Detect which cell encompasses the target text, then output its (X, Y) center coordinate. 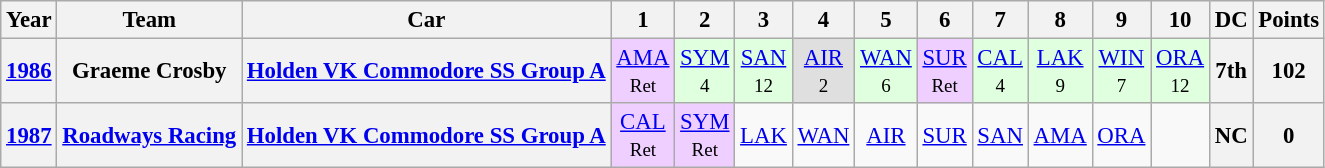
AIR (886, 136)
9 (1122, 20)
SUR (944, 136)
WAN6 (886, 72)
SAN12 (764, 72)
ORA (1122, 136)
WIN7 (1122, 72)
SYMRet (705, 136)
ORA12 (1180, 72)
LAK9 (1060, 72)
AIR2 (823, 72)
2 (705, 20)
Year (29, 20)
NC (1231, 136)
Graeme Crosby (150, 72)
Points (1288, 20)
DC (1231, 20)
8 (1060, 20)
1987 (29, 136)
Car (426, 20)
SYM4 (705, 72)
Roadways Racing (150, 136)
3 (764, 20)
CALRet (643, 136)
0 (1288, 136)
SURRet (944, 72)
Team (150, 20)
WAN (823, 136)
1986 (29, 72)
AMA (1060, 136)
102 (1288, 72)
LAK (764, 136)
1 (643, 20)
4 (823, 20)
10 (1180, 20)
SAN (1000, 136)
CAL4 (1000, 72)
5 (886, 20)
6 (944, 20)
7 (1000, 20)
7th (1231, 72)
AMARet (643, 72)
